Return [x, y] of the center of cell containing provided text 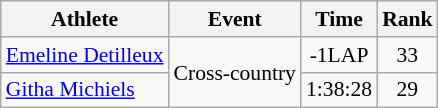
Athlete [85, 19]
Emeline Detilleux [85, 55]
Githa Michiels [85, 90]
1:38:28 [339, 90]
-1LAP [339, 55]
Time [339, 19]
29 [408, 90]
Rank [408, 19]
Cross-country [235, 72]
33 [408, 55]
Event [235, 19]
